Return (X, Y) of the center of cell containing provided text 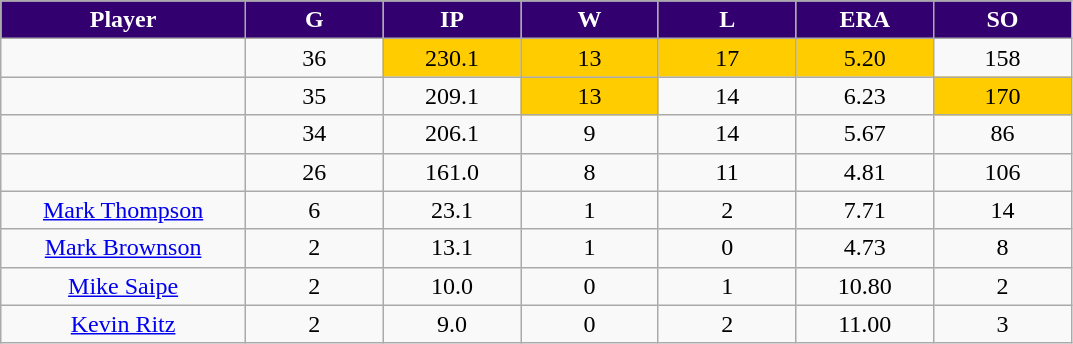
13.1 (452, 248)
10.80 (865, 286)
Mark Brownson (124, 248)
209.1 (452, 96)
34 (314, 134)
3 (1003, 324)
Player (124, 20)
23.1 (452, 210)
Mark Thompson (124, 210)
158 (1003, 58)
230.1 (452, 58)
86 (1003, 134)
ERA (865, 20)
4.73 (865, 248)
7.71 (865, 210)
170 (1003, 96)
6.23 (865, 96)
11.00 (865, 324)
9.0 (452, 324)
4.81 (865, 172)
106 (1003, 172)
36 (314, 58)
35 (314, 96)
161.0 (452, 172)
11 (727, 172)
L (727, 20)
IP (452, 20)
9 (590, 134)
10.0 (452, 286)
206.1 (452, 134)
17 (727, 58)
SO (1003, 20)
5.67 (865, 134)
5.20 (865, 58)
G (314, 20)
Mike Saipe (124, 286)
26 (314, 172)
6 (314, 210)
W (590, 20)
Kevin Ritz (124, 324)
